Return (x, y) of the center of cell containing provided text 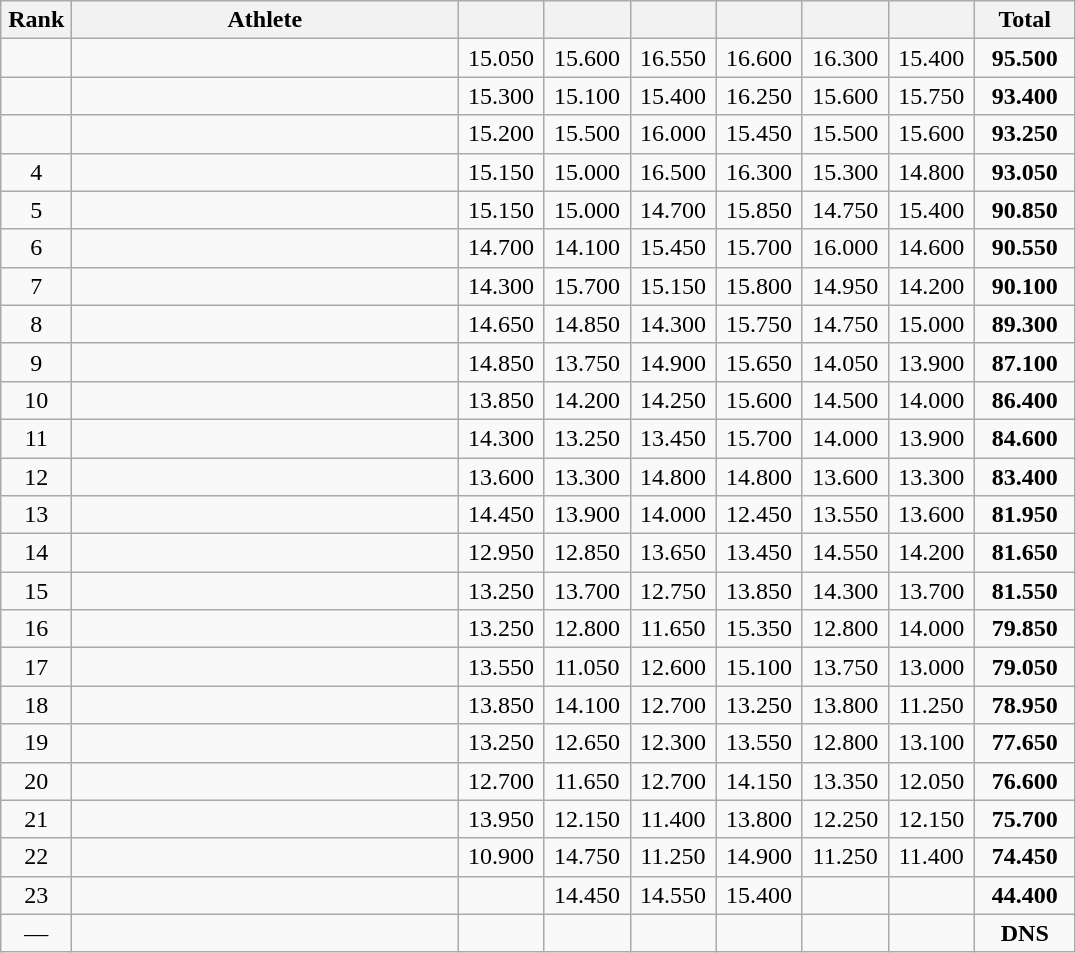
13.650 (673, 553)
— (36, 933)
15.350 (759, 629)
76.600 (1024, 781)
16.550 (673, 58)
22 (36, 857)
74.450 (1024, 857)
12.250 (845, 819)
83.400 (1024, 477)
10 (36, 400)
18 (36, 705)
16.250 (759, 96)
14.600 (931, 248)
5 (36, 210)
15 (36, 591)
11.050 (587, 667)
44.400 (1024, 895)
10.900 (501, 857)
12.450 (759, 515)
15.050 (501, 58)
78.950 (1024, 705)
13.100 (931, 743)
12.050 (931, 781)
13.000 (931, 667)
84.600 (1024, 438)
DNS (1024, 933)
15.650 (759, 362)
75.700 (1024, 819)
17 (36, 667)
Athlete (265, 20)
95.500 (1024, 58)
14.150 (759, 781)
20 (36, 781)
23 (36, 895)
93.250 (1024, 134)
12.300 (673, 743)
13.950 (501, 819)
21 (36, 819)
7 (36, 286)
81.950 (1024, 515)
4 (36, 172)
89.300 (1024, 324)
12.600 (673, 667)
8 (36, 324)
12 (36, 477)
15.200 (501, 134)
93.050 (1024, 172)
16.500 (673, 172)
16 (36, 629)
90.550 (1024, 248)
93.400 (1024, 96)
12.750 (673, 591)
6 (36, 248)
16.600 (759, 58)
12.850 (587, 553)
Rank (36, 20)
81.550 (1024, 591)
86.400 (1024, 400)
77.650 (1024, 743)
15.850 (759, 210)
Total (1024, 20)
14.650 (501, 324)
87.100 (1024, 362)
19 (36, 743)
12.950 (501, 553)
14.250 (673, 400)
79.850 (1024, 629)
11 (36, 438)
13 (36, 515)
81.650 (1024, 553)
13.350 (845, 781)
14.050 (845, 362)
9 (36, 362)
12.650 (587, 743)
14 (36, 553)
79.050 (1024, 667)
90.850 (1024, 210)
15.800 (759, 286)
14.500 (845, 400)
90.100 (1024, 286)
14.950 (845, 286)
